Find where the given text appears and provide that cell's center as [X, Y] coordinate. 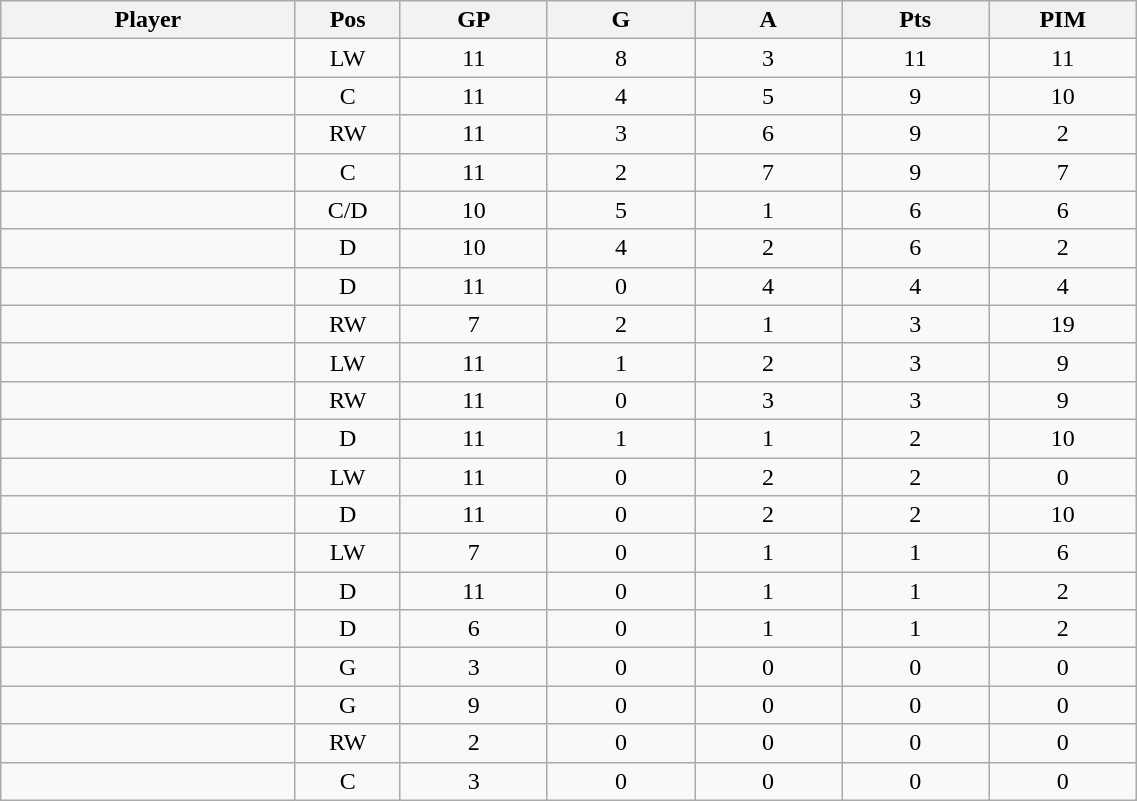
C/D [348, 210]
A [768, 20]
Pts [916, 20]
GP [474, 20]
PIM [1063, 20]
19 [1063, 324]
Pos [348, 20]
Player [148, 20]
8 [620, 58]
